Scan for the cell matching the given text and deliver its [x, y] coordinate at center. 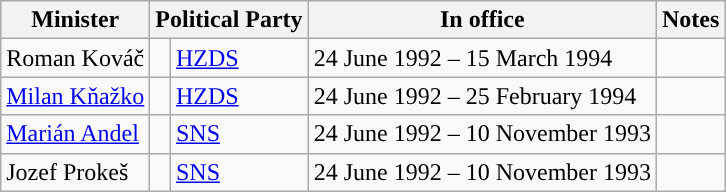
Roman Kováč [76, 58]
Milan Kňažko [76, 96]
Marián Andel [76, 134]
Political Party [229, 20]
Notes [690, 20]
In office [482, 20]
24 June 1992 – 25 February 1994 [482, 96]
Jozef Prokeš [76, 172]
Minister [76, 20]
24 June 1992 – 15 March 1994 [482, 58]
